Pinpoint the cell where the given text exists, returning its (x, y) midpoint coordinate. 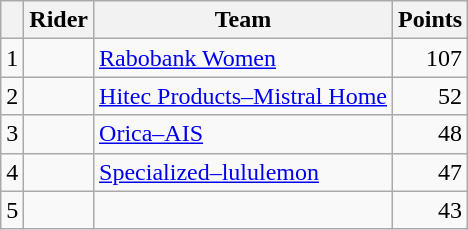
4 (12, 172)
43 (430, 210)
Team (244, 20)
2 (12, 96)
5 (12, 210)
Rider (59, 20)
48 (430, 134)
Rabobank Women (244, 58)
Orica–AIS (244, 134)
3 (12, 134)
Specialized–lululemon (244, 172)
Hitec Products–Mistral Home (244, 96)
52 (430, 96)
107 (430, 58)
Points (430, 20)
47 (430, 172)
1 (12, 58)
